Identify which cell holds the provided text, then report its (X, Y) central coordinate. 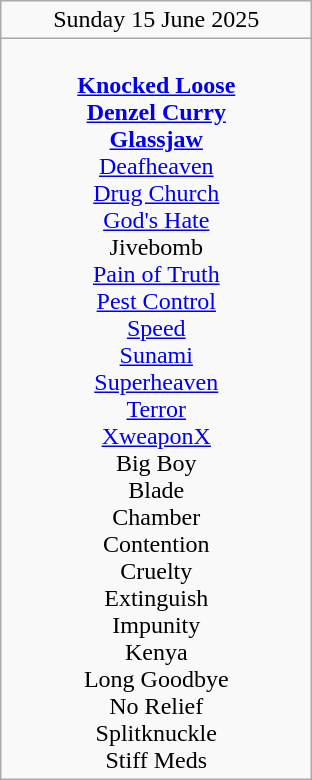
Sunday 15 June 2025 (156, 20)
